Provide the [X, Y] coordinate of the cell's center where the given text is located.  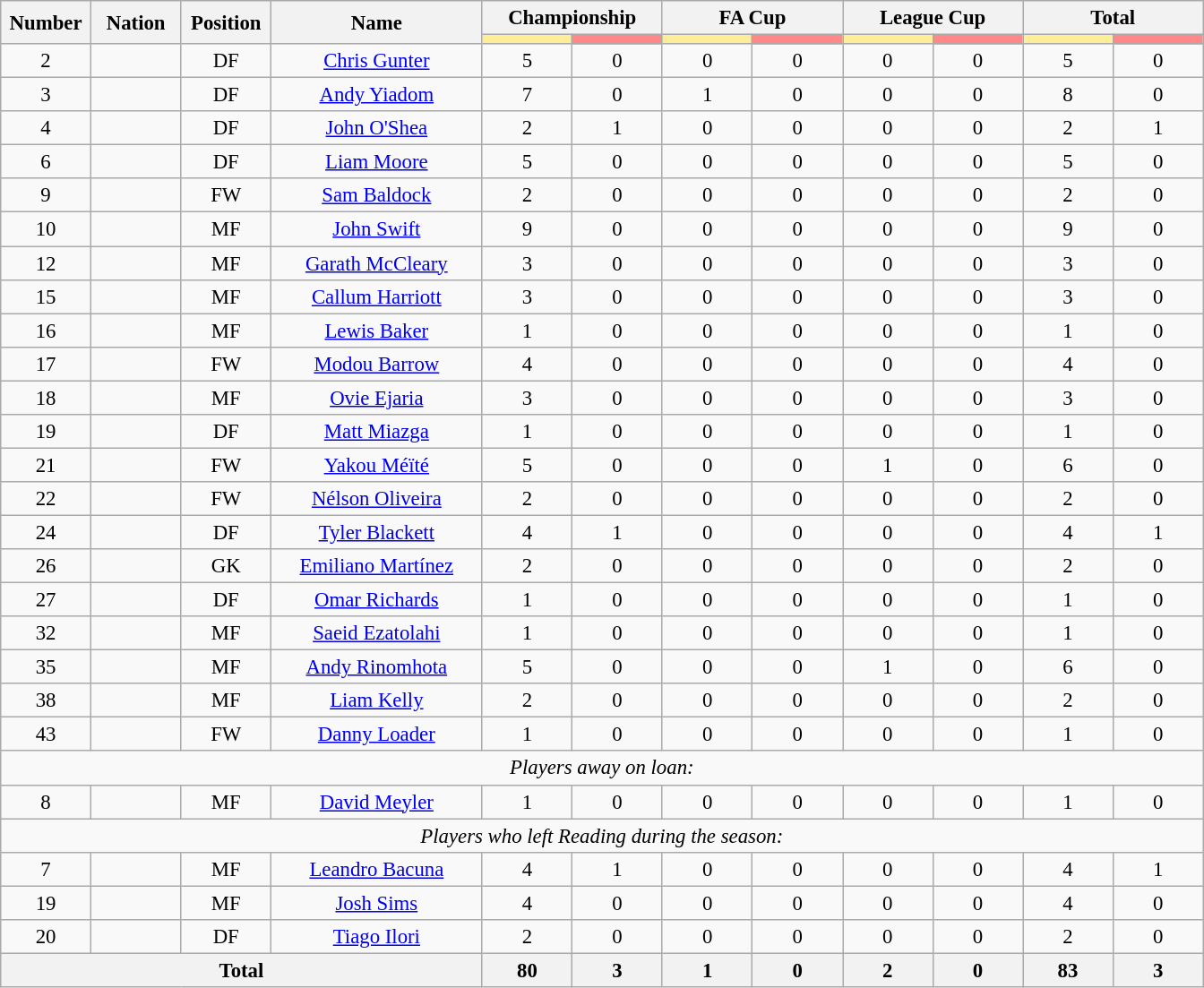
Nation [136, 22]
Josh Sims [377, 903]
Danny Loader [377, 735]
Chris Gunter [377, 61]
Matt Miazga [377, 432]
16 [47, 331]
Championship [572, 18]
Players who left Reading during the season: [602, 836]
27 [47, 600]
Liam Moore [377, 162]
Garath McCleary [377, 263]
17 [47, 364]
Emiliano Martínez [377, 566]
David Meyler [377, 802]
43 [47, 735]
League Cup [932, 18]
32 [47, 633]
10 [47, 229]
FA Cup [752, 18]
Name [377, 22]
Lewis Baker [377, 331]
22 [47, 499]
Andy Yiadom [377, 95]
Andy Rinomhota [377, 667]
83 [1068, 970]
Position [226, 22]
Callum Harriott [377, 296]
Leandro Bacuna [377, 869]
Sam Baldock [377, 196]
Number [47, 22]
Ovie Ejaria [377, 398]
80 [527, 970]
GK [226, 566]
John O'Shea [377, 128]
24 [47, 532]
Modou Barrow [377, 364]
38 [47, 700]
Liam Kelly [377, 700]
12 [47, 263]
35 [47, 667]
Omar Richards [377, 600]
21 [47, 465]
Yakou Méïté [377, 465]
26 [47, 566]
15 [47, 296]
Nélson Oliveira [377, 499]
Players away on loan: [602, 769]
20 [47, 937]
Saeid Ezatolahi [377, 633]
John Swift [377, 229]
Tiago Ilori [377, 937]
Tyler Blackett [377, 532]
18 [47, 398]
